Determine the [X, Y] coordinate at the center of the cell enclosing the given text.  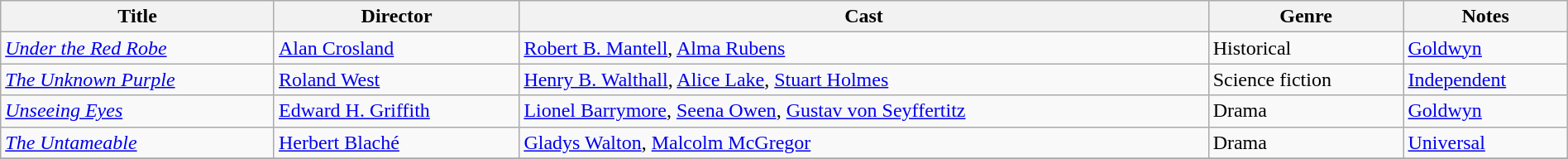
Alan Crosland [396, 48]
Cast [863, 17]
Historical [1306, 48]
Title [137, 17]
Science fiction [1306, 79]
Director [396, 17]
Gladys Walton, Malcolm McGregor [863, 142]
Genre [1306, 17]
Lionel Barrymore, Seena Owen, Gustav von Seyffertitz [863, 111]
Unseeing Eyes [137, 111]
Henry B. Walthall, Alice Lake, Stuart Holmes [863, 79]
Robert B. Mantell, Alma Rubens [863, 48]
Roland West [396, 79]
Universal [1485, 142]
Herbert Blaché [396, 142]
Edward H. Griffith [396, 111]
Under the Red Robe [137, 48]
The Unknown Purple [137, 79]
Notes [1485, 17]
The Untameable [137, 142]
Independent [1485, 79]
